Provide the [x, y] coordinate of the cell's center where the given text is located.  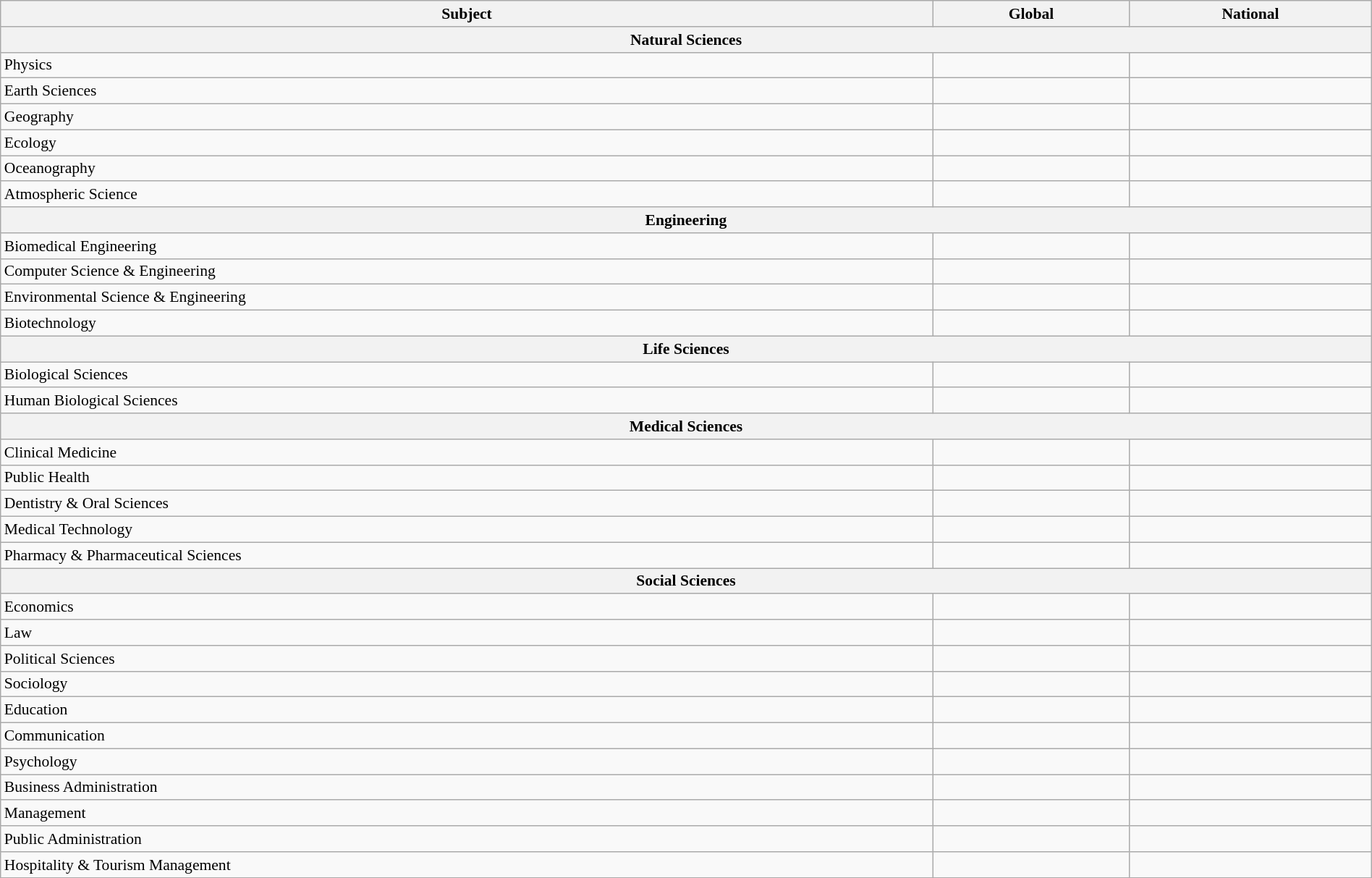
Education [467, 710]
Dentistry & Oral Sciences [467, 504]
Sociology [467, 684]
Political Sciences [467, 659]
Computer Science & Engineering [467, 271]
Hospitality & Tourism Management [467, 865]
Global [1031, 14]
Engineering [686, 220]
Social Sciences [686, 581]
Ecology [467, 143]
National [1250, 14]
Oceanography [467, 169]
Public Health [467, 478]
Pharmacy & Pharmaceutical Sciences [467, 555]
Atmospheric Science [467, 195]
Communication [467, 736]
Medical Technology [467, 530]
Physics [467, 65]
Business Administration [467, 788]
Biotechnology [467, 324]
Natural Sciences [686, 40]
Clinical Medicine [467, 452]
Environmental Science & Engineering [467, 297]
Management [467, 814]
Biological Sciences [467, 375]
Geography [467, 117]
Life Sciences [686, 349]
Economics [467, 607]
Psychology [467, 761]
Biomedical Engineering [467, 246]
Subject [467, 14]
Law [467, 633]
Earth Sciences [467, 91]
Medical Sciences [686, 426]
Human Biological Sciences [467, 401]
Public Administration [467, 839]
